Locate the cell with the specified text and output its [x, y] center coordinate. 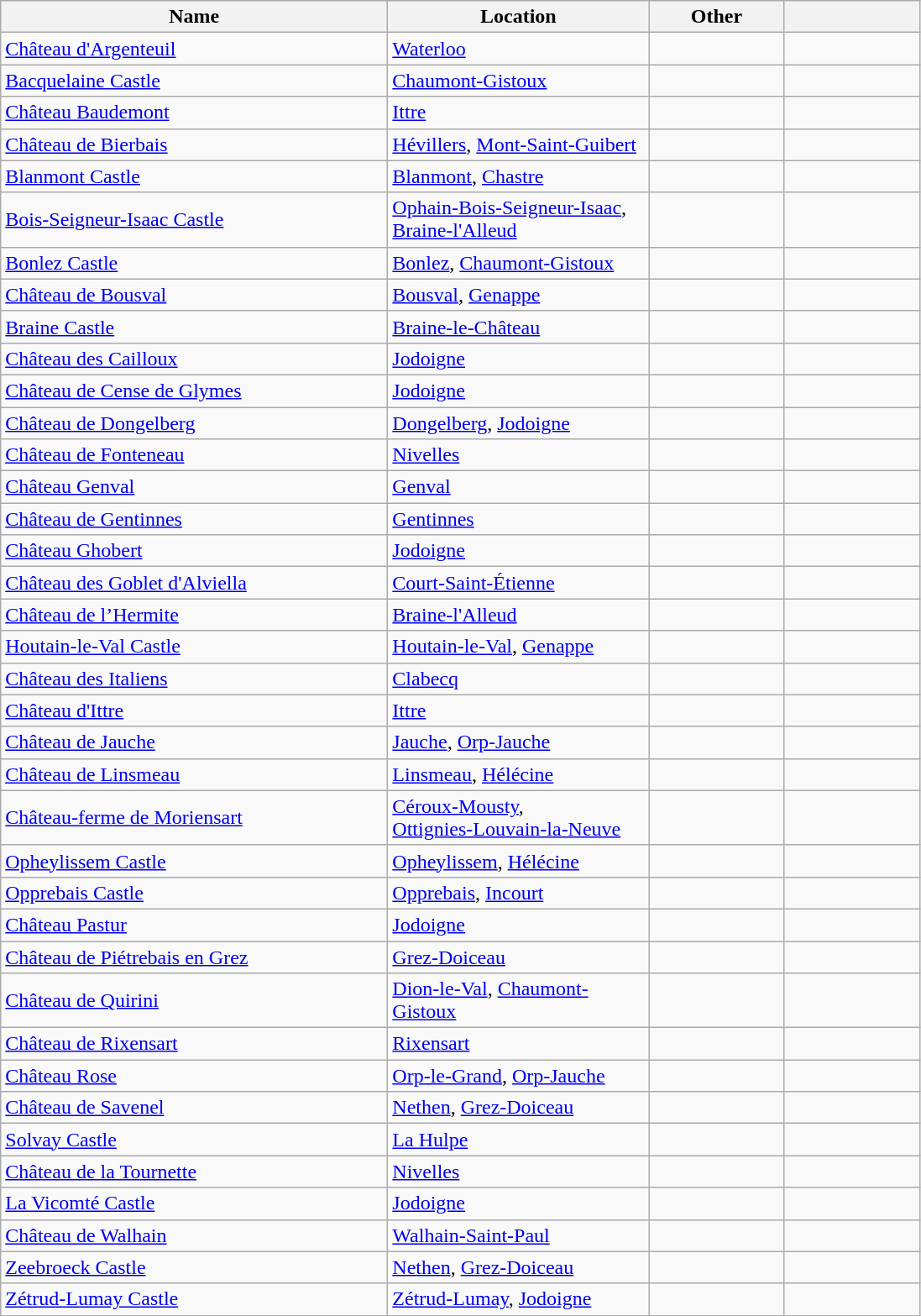
Clabecq [519, 679]
Bacquelaine Castle [195, 81]
Château de Cense de Glymes [195, 391]
Linsmeau, Hélécine [519, 774]
Zétrud-Lumay, Jodoigne [519, 1299]
Blanmont Castle [195, 176]
Château de Fonteneau [195, 455]
Ophain-Bois-Seigneur-Isaac, Braine-l'Alleud [519, 220]
Dion-le-Val, Chaumont-Gistoux [519, 1001]
Château d'Ittre [195, 710]
Other [717, 17]
Château des Goblet d'Alviella [195, 583]
Hévillers, Mont-Saint-Guibert [519, 144]
Genval [519, 487]
Zétrud-Lumay Castle [195, 1299]
Château d'Argenteuil [195, 49]
Bonlez Castle [195, 263]
Château Rose [195, 1076]
Château des Cailloux [195, 359]
Château de Savenel [195, 1108]
Jauche, Orp-Jauche [519, 742]
Château de Linsmeau [195, 774]
Solvay Castle [195, 1140]
Bousval, Genappe [519, 295]
Court-Saint-Étienne [519, 583]
Château de Quirini [195, 1001]
Opprebais Castle [195, 893]
Château des Italiens [195, 679]
Waterloo [519, 49]
Braine Castle [195, 327]
Céroux-Mousty, Ottignies-Louvain-la-Neuve [519, 818]
Chaumont-Gistoux [519, 81]
La Vicomté Castle [195, 1203]
Zeebroeck Castle [195, 1267]
Château de Bousval [195, 295]
Dongelberg, Jodoigne [519, 422]
Bonlez, Chaumont-Gistoux [519, 263]
Château de la Tournette [195, 1172]
Opheylissem, Hélécine [519, 861]
Braine-le-Château [519, 327]
Rixensart [519, 1044]
Opprebais, Incourt [519, 893]
Gentinnes [519, 519]
Château-ferme de Moriensart [195, 818]
Château de Jauche [195, 742]
Château de l’Hermite [195, 615]
Château Pastur [195, 925]
Braine-l'Alleud [519, 615]
Opheylissem Castle [195, 861]
Bois-Seigneur-Isaac Castle [195, 220]
Blanmont, Chastre [519, 176]
Château de Dongelberg [195, 422]
Orp-le-Grand, Orp-Jauche [519, 1076]
Château de Gentinnes [195, 519]
Château de Piétrebais en Grez [195, 957]
Grez-Doiceau [519, 957]
Houtain-le-Val, Genappe [519, 647]
Walhain-Saint-Paul [519, 1235]
Houtain-le-Val Castle [195, 647]
Château de Rixensart [195, 1044]
La Hulpe [519, 1140]
Château de Bierbais [195, 144]
Name [195, 17]
Location [519, 17]
Château Ghobert [195, 551]
Château Baudemont [195, 113]
Château Genval [195, 487]
Château de Walhain [195, 1235]
